Return the (X, Y) coordinate for the center point of the cell that contains the specified text.  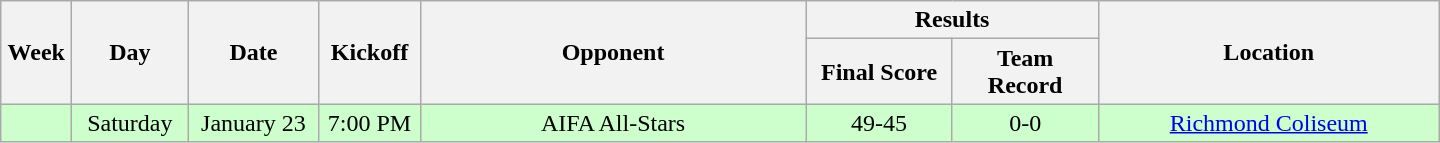
Results (952, 20)
Location (1268, 52)
Final Score (879, 72)
Kickoff (370, 52)
49-45 (879, 123)
0-0 (1025, 123)
7:00 PM (370, 123)
Date (254, 52)
Week (36, 52)
Opponent (613, 52)
AIFA All-Stars (613, 123)
Saturday (130, 123)
Team Record (1025, 72)
January 23 (254, 123)
Richmond Coliseum (1268, 123)
Day (130, 52)
